Scan for the cell matching the given text and deliver its [X, Y] coordinate at center. 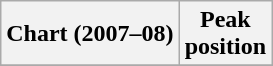
Peakposition [225, 34]
Chart (2007–08) [90, 34]
